From the cell containing the given text, extract its center point as (X, Y) coordinate. 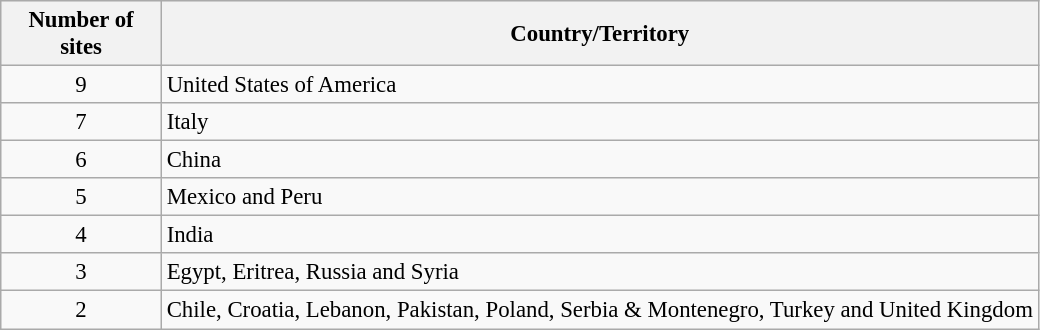
Italy (600, 122)
9 (82, 84)
3 (82, 272)
2 (82, 310)
China (600, 160)
India (600, 235)
Egypt, Eritrea, Russia and Syria (600, 272)
Mexico and Peru (600, 197)
6 (82, 160)
7 (82, 122)
Number of sites (82, 34)
5 (82, 197)
4 (82, 235)
Country/Territory (600, 34)
United States of America (600, 84)
Chile, Croatia, Lebanon, Pakistan, Poland, Serbia & Montenegro, Turkey and United Kingdom (600, 310)
